From the cell containing the given text, extract its center point as [X, Y] coordinate. 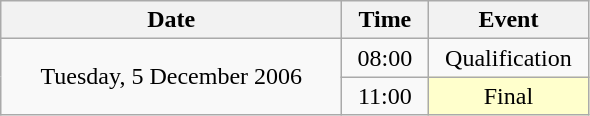
Time [385, 20]
Qualification [508, 58]
11:00 [385, 96]
08:00 [385, 58]
Event [508, 20]
Date [172, 20]
Final [508, 96]
Tuesday, 5 December 2006 [172, 77]
